Scan for the cell matching the given text and deliver its (X, Y) coordinate at center. 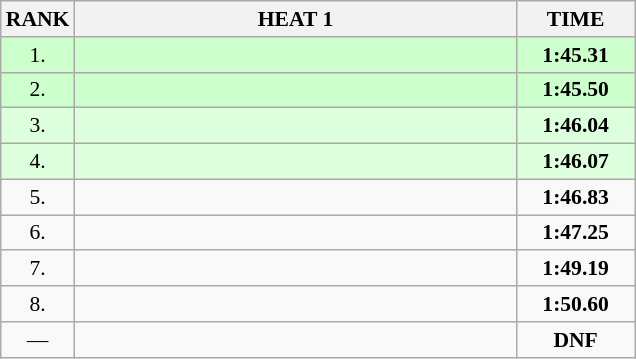
1. (38, 55)
7. (38, 269)
RANK (38, 19)
1:45.31 (576, 55)
2. (38, 90)
1:47.25 (576, 233)
— (38, 340)
8. (38, 304)
DNF (576, 340)
HEAT 1 (295, 19)
TIME (576, 19)
5. (38, 197)
4. (38, 162)
1:46.04 (576, 126)
1:46.83 (576, 197)
1:45.50 (576, 90)
1:49.19 (576, 269)
6. (38, 233)
1:46.07 (576, 162)
1:50.60 (576, 304)
3. (38, 126)
